Output the (x, y) coordinate of the center of the cell containing the given text.  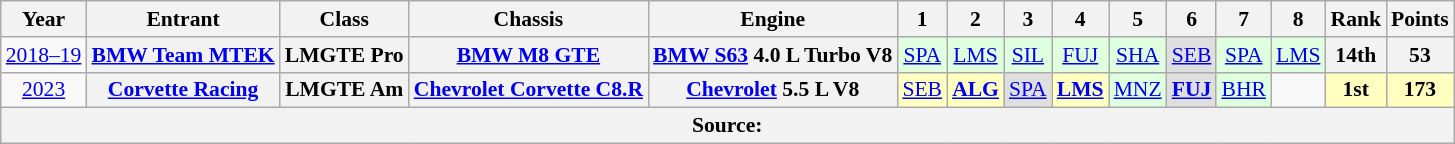
BMW S63 4.0 L Turbo V8 (772, 55)
BMW M8 GTE (528, 55)
2023 (44, 90)
3 (1028, 19)
Source: (728, 126)
BMW Team MTEK (182, 55)
Engine (772, 19)
LMGTE Am (344, 90)
Points (1420, 19)
ALG (976, 90)
2018–19 (44, 55)
SIL (1028, 55)
Chevrolet 5.5 L V8 (772, 90)
Corvette Racing (182, 90)
8 (1298, 19)
Chevrolet Corvette C8.R (528, 90)
4 (1080, 19)
LMGTE Pro (344, 55)
Class (344, 19)
Entrant (182, 19)
53 (1420, 55)
14th (1356, 55)
2 (976, 19)
1 (922, 19)
6 (1192, 19)
173 (1420, 90)
Rank (1356, 19)
1st (1356, 90)
7 (1244, 19)
Year (44, 19)
BHR (1244, 90)
SHA (1138, 55)
5 (1138, 19)
MNZ (1138, 90)
Chassis (528, 19)
